Identify which cell holds the provided text, then report its [x, y] central coordinate. 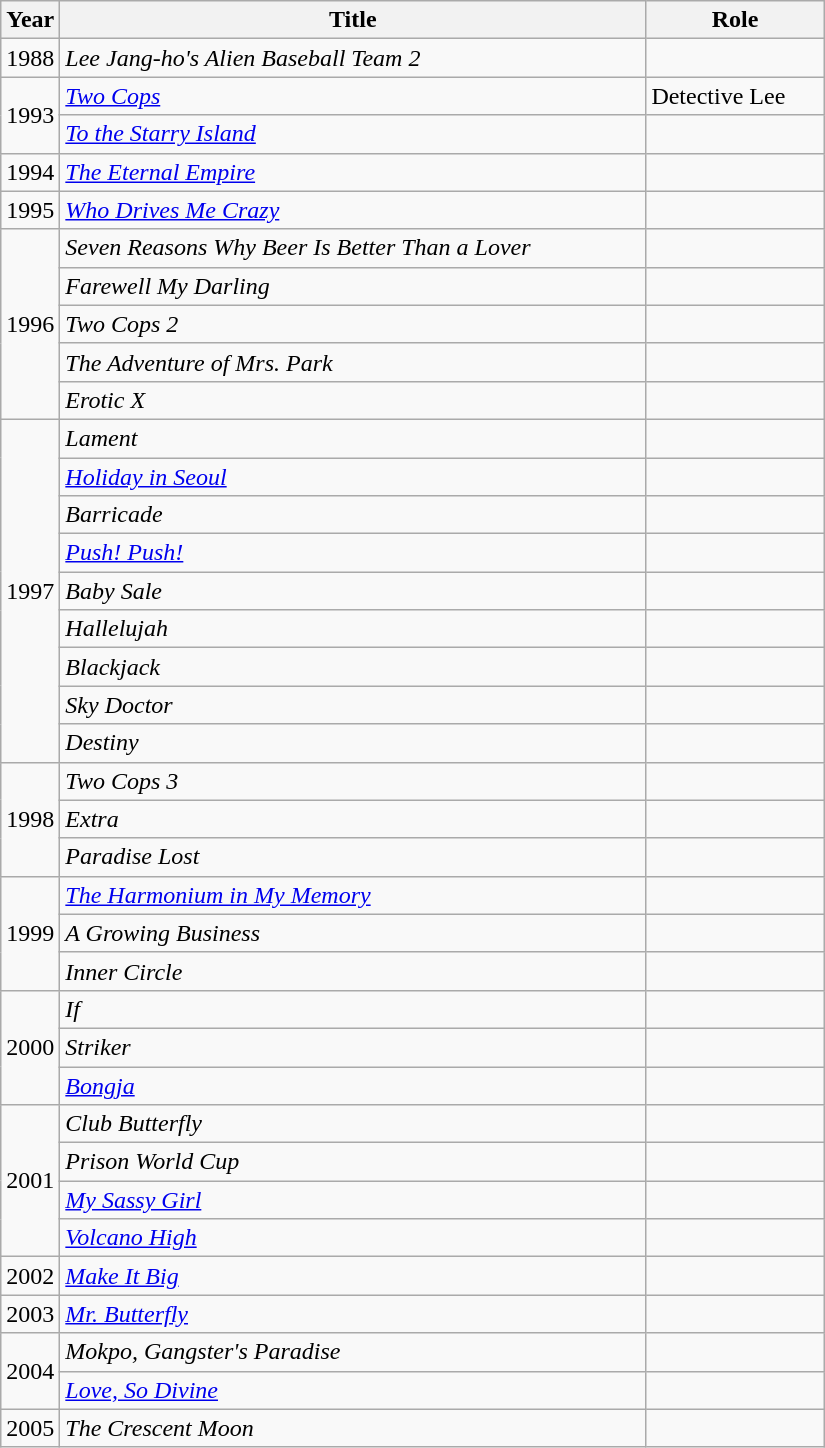
Striker [353, 1047]
1995 [30, 210]
Destiny [353, 743]
Prison World Cup [353, 1162]
Seven Reasons Why Beer Is Better Than a Lover [353, 248]
1994 [30, 172]
My Sassy Girl [353, 1200]
1993 [30, 115]
Blackjack [353, 667]
Hallelujah [353, 629]
Role [735, 20]
Detective Lee [735, 96]
Two Cops 2 [353, 324]
Barricade [353, 515]
2001 [30, 1181]
If [353, 1009]
The Eternal Empire [353, 172]
2002 [30, 1276]
Lament [353, 438]
Volcano High [353, 1238]
1988 [30, 58]
2004 [30, 1371]
Who Drives Me Crazy [353, 210]
Title [353, 20]
1998 [30, 819]
1999 [30, 933]
Two Cops [353, 96]
Make It Big [353, 1276]
The Adventure of Mrs. Park [353, 362]
The Crescent Moon [353, 1428]
Erotic X [353, 400]
Two Cops 3 [353, 781]
2005 [30, 1428]
Push! Push! [353, 553]
2000 [30, 1047]
Paradise Lost [353, 857]
Farewell My Darling [353, 286]
Club Butterfly [353, 1124]
Sky Doctor [353, 705]
Inner Circle [353, 971]
Year [30, 20]
Mr. Butterfly [353, 1314]
Bongja [353, 1085]
2003 [30, 1314]
Holiday in Seoul [353, 477]
To the Starry Island [353, 134]
A Growing Business [353, 933]
Extra [353, 819]
The Harmonium in My Memory [353, 895]
Lee Jang-ho's Alien Baseball Team 2 [353, 58]
Baby Sale [353, 591]
Mokpo, Gangster's Paradise [353, 1352]
1997 [30, 590]
1996 [30, 324]
Love, So Divine [353, 1390]
